Output the [X, Y] coordinate of the center of the cell containing the given text.  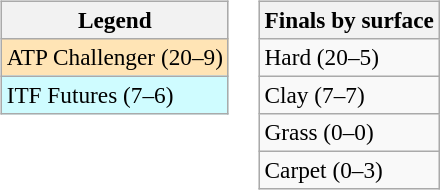
Carpet (0–3) [349, 171]
Hard (20–5) [349, 57]
Clay (7–7) [349, 95]
Legend [114, 20]
Grass (0–0) [349, 133]
ATP Challenger (20–9) [114, 57]
Finals by surface [349, 20]
ITF Futures (7–6) [114, 95]
